Search for the cell housing the specified text and yield its (x, y) center coordinate. 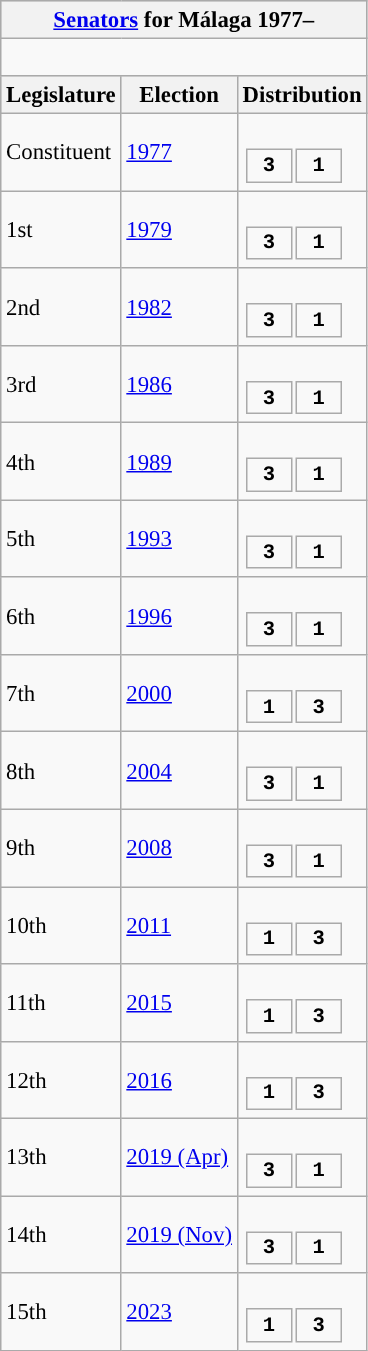
2016 (179, 1080)
12th (61, 1080)
1979 (179, 230)
15th (61, 1312)
5th (61, 538)
2011 (179, 926)
2019 (Nov) (179, 1234)
2023 (179, 1312)
1982 (179, 306)
3rd (61, 384)
Senators for Málaga 1977– (184, 20)
2015 (179, 1002)
Election (179, 95)
2004 (179, 770)
Distribution (302, 95)
9th (61, 848)
Legislature (61, 95)
10th (61, 926)
1977 (179, 152)
4th (61, 462)
14th (61, 1234)
1989 (179, 462)
13th (61, 1158)
8th (61, 770)
11th (61, 1002)
1993 (179, 538)
1st (61, 230)
7th (61, 694)
2nd (61, 306)
1986 (179, 384)
1996 (179, 616)
2008 (179, 848)
Constituent (61, 152)
2019 (Apr) (179, 1158)
2000 (179, 694)
6th (61, 616)
